Pinpoint the cell where the given text exists, returning its (x, y) midpoint coordinate. 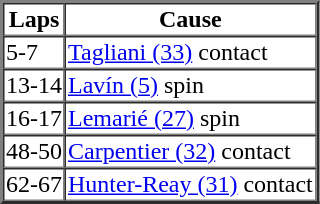
Cause (190, 20)
16-17 (34, 118)
Tagliani (33) contact (190, 52)
13-14 (34, 86)
Laps (34, 20)
48-50 (34, 152)
Lemarié (27) spin (190, 118)
Lavín (5) spin (190, 86)
5-7 (34, 52)
Hunter-Reay (31) contact (190, 184)
Carpentier (32) contact (190, 152)
62-67 (34, 184)
